Provide the (X, Y) coordinate of the cell's center where the given text is located.  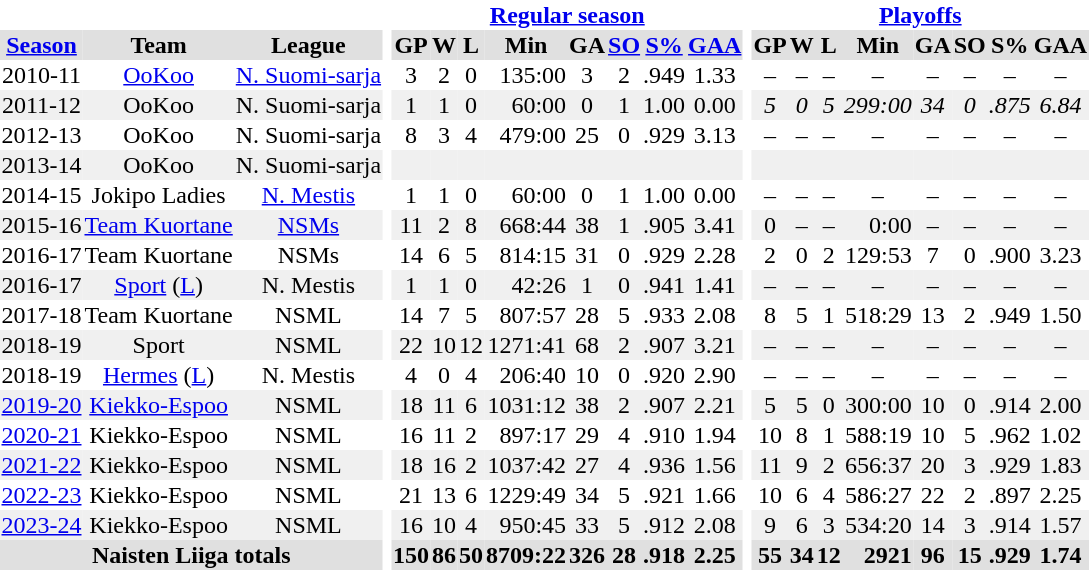
135:00 (526, 75)
3.23 (1060, 255)
1.41 (715, 285)
814:15 (526, 255)
96 (932, 555)
Regular season (568, 15)
1.56 (715, 465)
.933 (664, 315)
2011-12 (42, 105)
League (308, 45)
518:29 (878, 315)
150 (412, 555)
3.41 (715, 225)
1.83 (1060, 465)
.962 (1010, 435)
1.33 (715, 75)
50 (472, 555)
68 (588, 345)
2021-22 (42, 465)
.936 (664, 465)
2013-14 (42, 165)
55 (770, 555)
1.57 (1060, 525)
2921 (878, 555)
Jokipo Ladies (158, 195)
588:19 (878, 435)
Hermes (L) (158, 375)
668:44 (526, 225)
27 (588, 465)
2012-13 (42, 135)
25 (588, 135)
.921 (664, 495)
Season (42, 45)
Playoffs (920, 15)
1.74 (1060, 555)
3.13 (715, 135)
.920 (664, 375)
807:57 (526, 315)
3.21 (715, 345)
2023-24 (42, 525)
0:00 (878, 225)
.912 (664, 525)
20 (932, 465)
.900 (1010, 255)
1.66 (715, 495)
1.50 (1060, 315)
Team (158, 45)
586:27 (878, 495)
300:00 (878, 405)
2020-21 (42, 435)
Sport (158, 345)
2.00 (1060, 405)
206:40 (526, 375)
29 (588, 435)
2015-16 (42, 225)
Sport (L) (158, 285)
.905 (664, 225)
21 (412, 495)
86 (444, 555)
1.02 (1060, 435)
6.84 (1060, 105)
Naisten Liiga totals (192, 555)
656:37 (878, 465)
2.21 (715, 405)
42:26 (526, 285)
15 (970, 555)
8709:22 (526, 555)
534:20 (878, 525)
1031:12 (526, 405)
1.94 (715, 435)
2014-15 (42, 195)
.875 (1010, 105)
1037:42 (526, 465)
897:17 (526, 435)
33 (588, 525)
31 (588, 255)
2019-20 (42, 405)
326 (588, 555)
479:00 (526, 135)
.918 (664, 555)
299:00 (878, 105)
2.28 (715, 255)
129:53 (878, 255)
2017-18 (42, 315)
950:45 (526, 525)
2010-11 (42, 75)
1229:49 (526, 495)
.941 (664, 285)
.897 (1010, 495)
2022-23 (42, 495)
2.90 (715, 375)
1271:41 (526, 345)
.910 (664, 435)
